Extract the [X, Y] coordinate from the center of the cell holding the provided text.  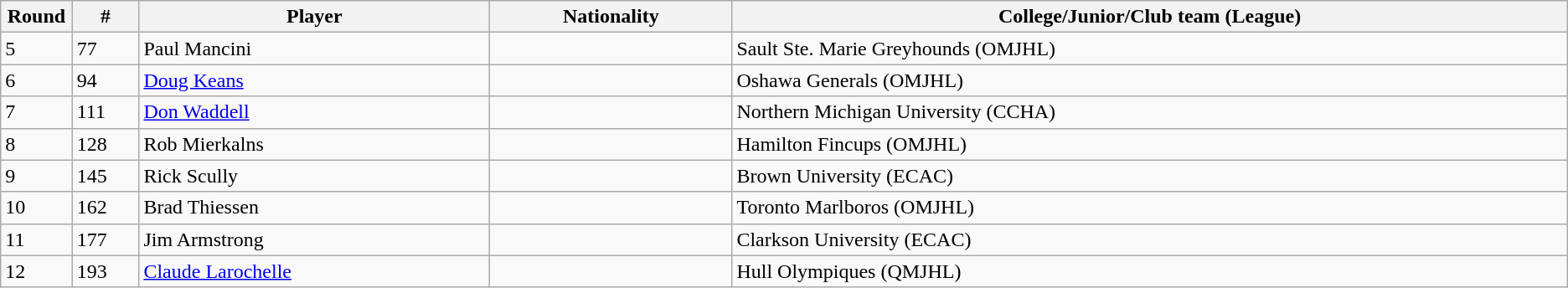
8 [37, 144]
9 [37, 176]
5 [37, 49]
Brown University (ECAC) [1149, 176]
Nationality [611, 17]
Don Waddell [315, 112]
177 [106, 239]
10 [37, 208]
# [106, 17]
Claude Larochelle [315, 271]
77 [106, 49]
Rick Scully [315, 176]
Northern Michigan University (CCHA) [1149, 112]
Brad Thiessen [315, 208]
11 [37, 239]
Rob Mierkalns [315, 144]
12 [37, 271]
Doug Keans [315, 80]
Oshawa Generals (OMJHL) [1149, 80]
Hull Olympiques (QMJHL) [1149, 271]
Clarkson University (ECAC) [1149, 239]
111 [106, 112]
Jim Armstrong [315, 239]
Toronto Marlboros (OMJHL) [1149, 208]
162 [106, 208]
Sault Ste. Marie Greyhounds (OMJHL) [1149, 49]
Round [37, 17]
94 [106, 80]
College/Junior/Club team (League) [1149, 17]
193 [106, 271]
Player [315, 17]
7 [37, 112]
Hamilton Fincups (OMJHL) [1149, 144]
Paul Mancini [315, 49]
128 [106, 144]
145 [106, 176]
6 [37, 80]
